Output the (x, y) coordinate of the center of the cell containing the given text.  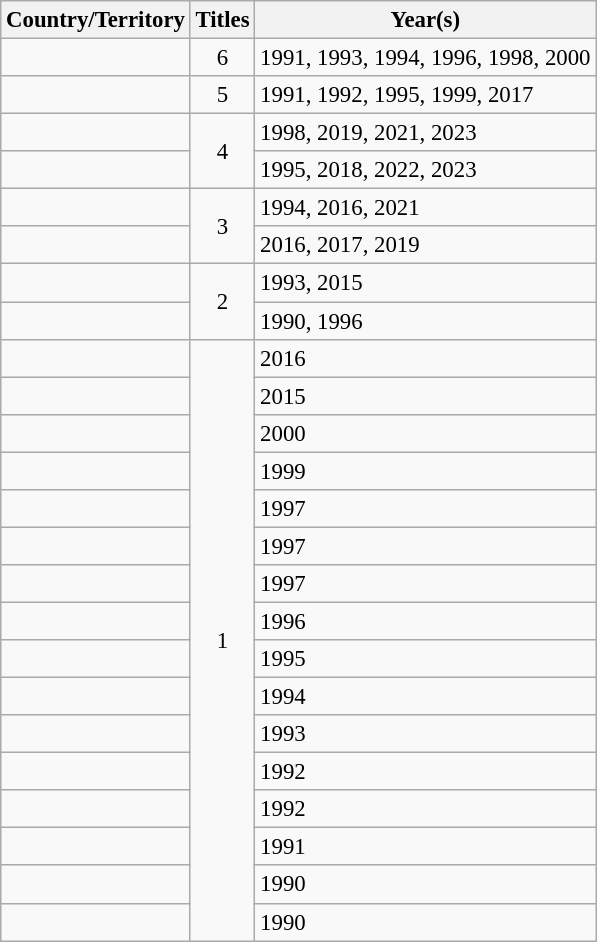
2015 (426, 396)
1994, 2016, 2021 (426, 208)
1990, 1996 (426, 321)
1999 (426, 471)
1991, 1993, 1994, 1996, 1998, 2000 (426, 58)
1991 (426, 847)
6 (222, 58)
4 (222, 152)
2 (222, 302)
Country/Territory (96, 20)
1991, 1992, 1995, 1999, 2017 (426, 95)
1995, 2018, 2022, 2023 (426, 170)
1996 (426, 621)
1994 (426, 697)
2000 (426, 433)
1993, 2015 (426, 283)
5 (222, 95)
1998, 2019, 2021, 2023 (426, 133)
Year(s) (426, 20)
1995 (426, 659)
2016 (426, 358)
1 (222, 640)
1993 (426, 734)
Titles (222, 20)
3 (222, 226)
2016, 2017, 2019 (426, 245)
